Identify which cell holds the provided text, then report its (x, y) central coordinate. 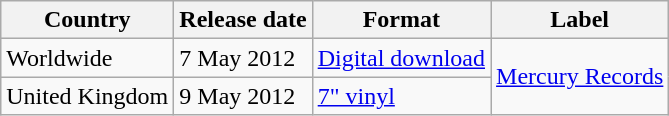
Release date (243, 20)
Country (88, 20)
Label (580, 20)
Digital download (401, 58)
United Kingdom (88, 96)
9 May 2012 (243, 96)
Worldwide (88, 58)
7 May 2012 (243, 58)
Format (401, 20)
7" vinyl (401, 96)
Mercury Records (580, 77)
